Identify which cell holds the provided text, then report its (x, y) central coordinate. 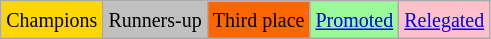
Runners-up (155, 20)
Promoted (354, 20)
Third place (258, 20)
Champions (52, 20)
Relegated (444, 20)
